Search for the cell housing the specified text and yield its [x, y] center coordinate. 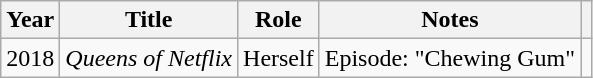
Role [279, 20]
Title [149, 20]
Year [30, 20]
2018 [30, 58]
Episode: "Chewing Gum" [450, 58]
Notes [450, 20]
Queens of Netflix [149, 58]
Herself [279, 58]
